Return the [x, y] coordinate for the center point of the cell that contains the specified text.  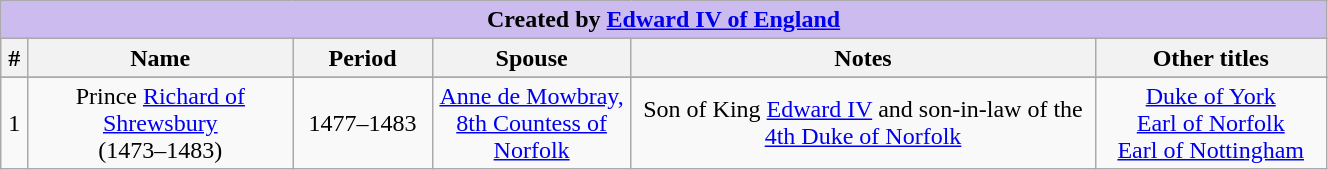
Prince Richard of Shrewsbury(1473–1483) [160, 123]
Spouse [532, 58]
Period [362, 58]
1 [14, 123]
Notes [863, 58]
Son of King Edward IV and son-in-law of the 4th Duke of Norfolk [863, 123]
Other titles [1210, 58]
Name [160, 58]
1477–1483 [362, 123]
Anne de Mowbray, 8th Countess of Norfolk [532, 123]
Created by Edward IV of England [664, 20]
# [14, 58]
Duke of YorkEarl of NorfolkEarl of Nottingham [1210, 123]
